Provide the [x, y] coordinate of the cell's center where the given text is located.  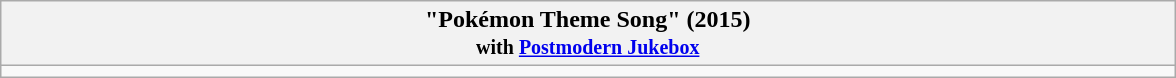
"Pokémon Theme Song" (2015) with Postmodern Jukebox [588, 34]
